Search for the cell housing the specified text and yield its (x, y) center coordinate. 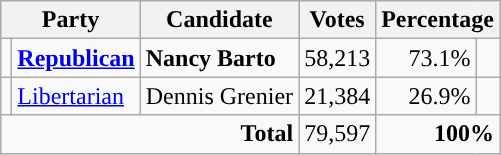
Percentage (438, 20)
Dennis Grenier (219, 96)
Party (71, 20)
73.1% (426, 58)
Republican (76, 58)
Votes (338, 20)
Total (150, 134)
Candidate (219, 20)
26.9% (426, 96)
Nancy Barto (219, 58)
58,213 (338, 58)
79,597 (338, 134)
100% (438, 134)
21,384 (338, 96)
Libertarian (76, 96)
